From the cell containing the given text, extract its center point as (x, y) coordinate. 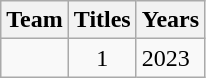
Titles (102, 20)
1 (102, 58)
2023 (170, 58)
Years (170, 20)
Team (35, 20)
